From the cell containing the given text, extract its center point as [X, Y] coordinate. 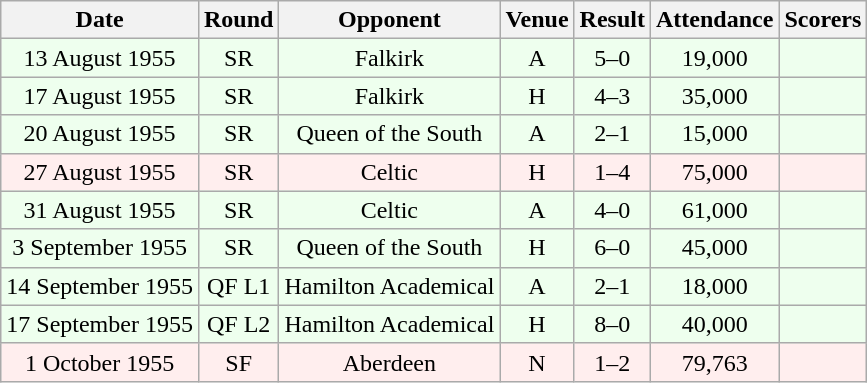
8–0 [612, 324]
3 September 1955 [100, 248]
27 August 1955 [100, 172]
Scorers [823, 20]
45,000 [714, 248]
Venue [537, 20]
17 September 1955 [100, 324]
QF L1 [238, 286]
N [537, 362]
17 August 1955 [100, 96]
75,000 [714, 172]
1 October 1955 [100, 362]
18,000 [714, 286]
19,000 [714, 58]
35,000 [714, 96]
Round [238, 20]
5–0 [612, 58]
QF L2 [238, 324]
31 August 1955 [100, 210]
Attendance [714, 20]
6–0 [612, 248]
79,763 [714, 362]
61,000 [714, 210]
1–4 [612, 172]
20 August 1955 [100, 134]
13 August 1955 [100, 58]
4–3 [612, 96]
15,000 [714, 134]
Date [100, 20]
Opponent [390, 20]
SF [238, 362]
14 September 1955 [100, 286]
Aberdeen [390, 362]
1–2 [612, 362]
4–0 [612, 210]
40,000 [714, 324]
Result [612, 20]
